Extract the (x, y) coordinate from the center of the cell holding the provided text.  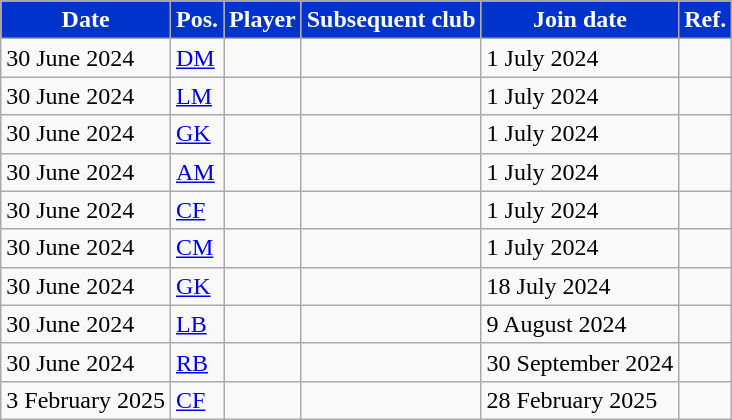
30 September 2024 (580, 362)
Join date (580, 20)
Player (263, 20)
9 August 2024 (580, 324)
CM (196, 248)
3 February 2025 (86, 400)
18 July 2024 (580, 286)
Subsequent club (391, 20)
Ref. (706, 20)
Pos. (196, 20)
DM (196, 58)
LM (196, 96)
Date (86, 20)
AM (196, 172)
28 February 2025 (580, 400)
LB (196, 324)
RB (196, 362)
